Find where the given text appears and provide that cell's center as [x, y] coordinate. 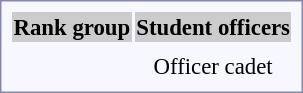
Student officers [214, 27]
Officer cadet [214, 66]
Rank group [72, 27]
